Return the [X, Y] coordinate for the center point of the cell that contains the specified text.  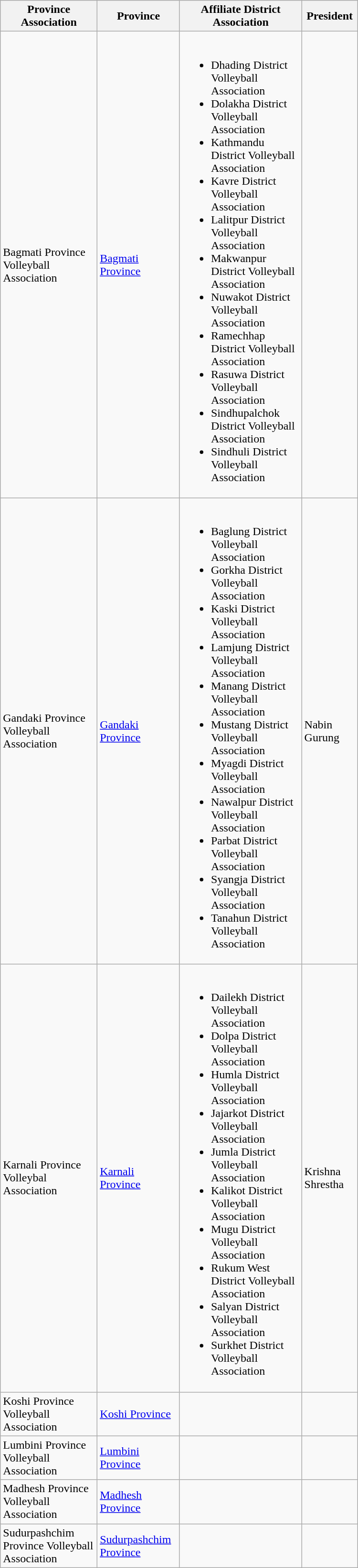
Gandaki Province Volleyball Association [49, 731]
Province Association [49, 16]
Province [138, 16]
President [329, 16]
Nabin Gurung [329, 731]
Sudurpashchim Province [138, 1546]
Karnali Province Volleybal Association [49, 1178]
Lumbini Province [138, 1458]
Karnali Province [138, 1178]
Madhesh Province Volleyball Association [49, 1502]
Sudurpashchim Province Volleyball Association [49, 1546]
Bagmati Province Volleyball Association [49, 264]
Koshi Province [138, 1414]
Krishna Shrestha [329, 1178]
Gandaki Province [138, 731]
Bagmati Province [138, 264]
Affiliate District Association [241, 16]
Madhesh Province [138, 1502]
Lumbini Province Volleyball Association [49, 1458]
Koshi Province Volleyball Association [49, 1414]
